Search for the cell housing the specified text and yield its [x, y] center coordinate. 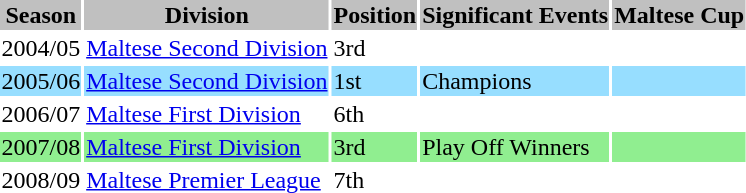
Position [375, 15]
Season [41, 15]
Maltese Cup [680, 15]
1st [375, 81]
2004/05 [41, 48]
Champions [516, 81]
Significant Events [516, 15]
6th [375, 114]
Division [207, 15]
Play Off Winners [516, 147]
2007/08 [41, 147]
2005/06 [41, 81]
2006/07 [41, 114]
